Find where the given text appears and provide that cell's center as [x, y] coordinate. 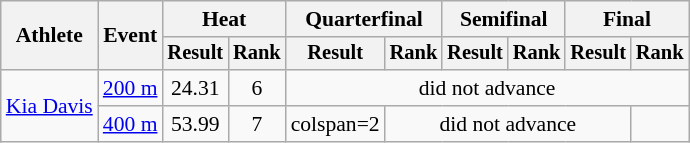
24.31 [196, 88]
200 m [130, 88]
400 m [130, 124]
Event [130, 36]
Quarterfinal [364, 19]
6 [257, 88]
Final [626, 19]
Semifinal [504, 19]
Athlete [50, 36]
Heat [224, 19]
colspan=2 [336, 124]
53.99 [196, 124]
7 [257, 124]
Kia Davis [50, 106]
